Provide the (x, y) coordinate of the cell's center where the given text is located.  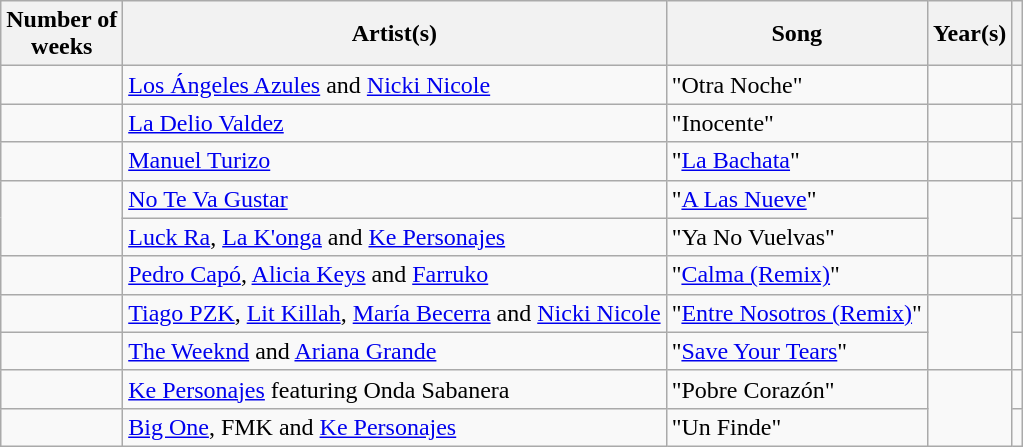
"Un Finde" (796, 427)
Manuel Turizo (394, 161)
La Delio Valdez (394, 123)
The Weeknd and Ariana Grande (394, 351)
"Ya No Vuelvas" (796, 237)
Number of weeks (62, 34)
Song (796, 34)
"Calma (Remix)" (796, 275)
"Inocente" (796, 123)
Luck Ra, La K'onga and Ke Personajes (394, 237)
"A Las Nueve" (796, 199)
Los Ángeles Azules and Nicki Nicole (394, 85)
"Otra Noche" (796, 85)
Artist(s) (394, 34)
"Pobre Corazón" (796, 389)
Pedro Capó, Alicia Keys and Farruko (394, 275)
Year(s) (969, 34)
No Te Va Gustar (394, 199)
Big One, FMK and Ke Personajes (394, 427)
Tiago PZK, Lit Killah, María Becerra and Nicki Nicole (394, 313)
"La Bachata" (796, 161)
"Save Your Tears" (796, 351)
"Entre Nosotros (Remix)" (796, 313)
Ke Personajes featuring Onda Sabanera (394, 389)
